Locate the cell with the specified text and output its (x, y) center coordinate. 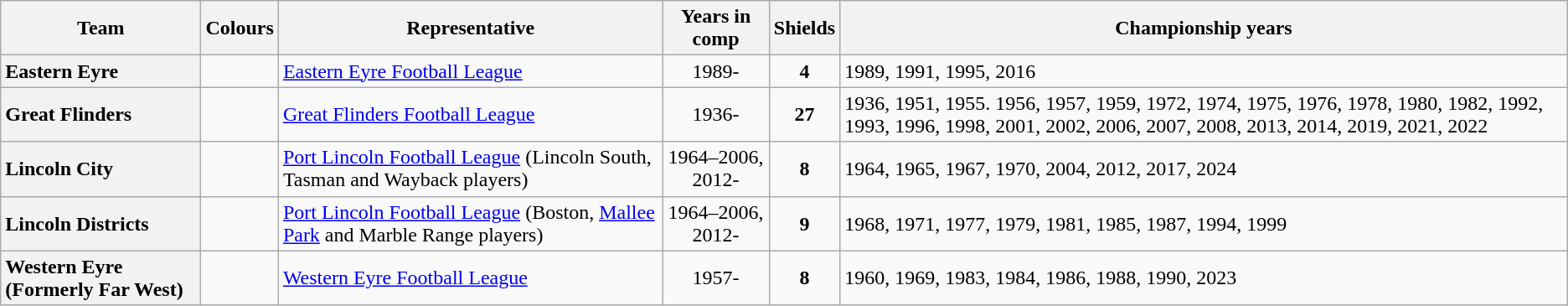
Lincoln City (101, 169)
Eastern Eyre (101, 71)
Port Lincoln Football League (Lincoln South, Tasman and Wayback players) (471, 169)
Championship years (1204, 29)
1964, 1965, 1967, 1970, 2004, 2012, 2017, 2024 (1204, 169)
Great Flinders (101, 114)
Lincoln Districts (101, 223)
4 (804, 71)
Great Flinders Football League (471, 114)
Western Eyre (Formerly Far West) (101, 278)
1957- (715, 278)
1989, 1991, 1995, 2016 (1204, 71)
9 (804, 223)
Shields (804, 29)
Years in comp (715, 29)
1960, 1969, 1983, 1984, 1986, 1988, 1990, 2023 (1204, 278)
1936- (715, 114)
27 (804, 114)
Western Eyre Football League (471, 278)
Team (101, 29)
Colours (240, 29)
Representative (471, 29)
1989- (715, 71)
Eastern Eyre Football League (471, 71)
1968, 1971, 1977, 1979, 1981, 1985, 1987, 1994, 1999 (1204, 223)
Port Lincoln Football League (Boston, Mallee Park and Marble Range players) (471, 223)
